Scan for the cell matching the given text and deliver its (x, y) coordinate at center. 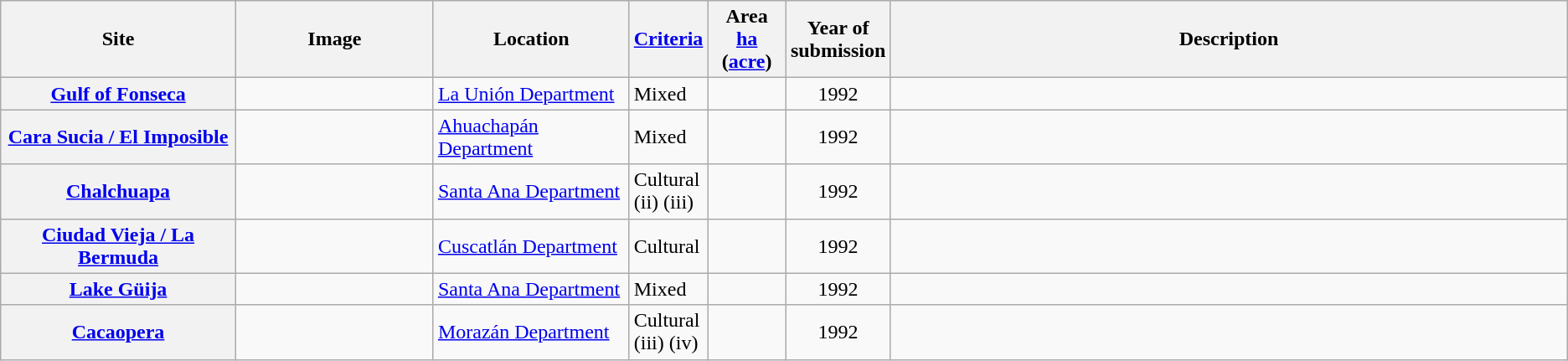
Lake Güija (119, 289)
La Unión Department (531, 94)
Cacaopera (119, 332)
Cultural (668, 246)
Areaha (acre) (747, 39)
Description (1229, 39)
Location (531, 39)
Cultural (ii) (iii) (668, 191)
Criteria (668, 39)
Ahuachapán Department (531, 137)
Image (334, 39)
Year of submission (838, 39)
Cuscatlán Department (531, 246)
Cultural (iii) (iv) (668, 332)
Site (119, 39)
Gulf of Fonseca (119, 94)
Chalchuapa (119, 191)
Cara Sucia / El Imposible (119, 137)
Morazán Department (531, 332)
Ciudad Vieja / La Bermuda (119, 246)
